Determine the (x, y) coordinate at the center of the cell enclosing the given text.  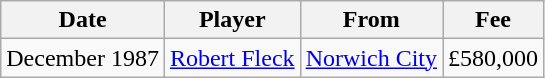
Fee (492, 20)
December 1987 (83, 58)
Norwich City (371, 58)
Player (232, 20)
From (371, 20)
Robert Fleck (232, 58)
£580,000 (492, 58)
Date (83, 20)
